Find where the given text appears and provide that cell's center as (X, Y) coordinate. 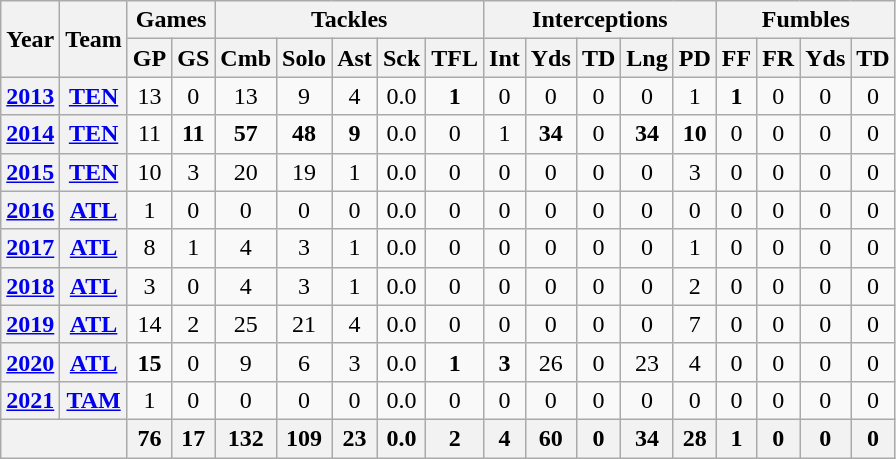
TFL (455, 58)
2015 (30, 172)
Fumbles (806, 20)
2021 (30, 400)
17 (194, 438)
GS (194, 58)
Sck (401, 58)
7 (694, 324)
19 (304, 172)
15 (149, 362)
2016 (30, 210)
Tackles (350, 20)
2017 (30, 248)
60 (550, 438)
25 (246, 324)
26 (550, 362)
2020 (30, 362)
Games (170, 20)
Ast (355, 58)
Lng (647, 58)
Interceptions (600, 20)
132 (246, 438)
2018 (30, 286)
PD (694, 58)
TAM (94, 400)
76 (149, 438)
Team (94, 39)
28 (694, 438)
2014 (30, 134)
48 (304, 134)
FR (778, 58)
8 (149, 248)
2019 (30, 324)
Cmb (246, 58)
109 (304, 438)
21 (304, 324)
57 (246, 134)
14 (149, 324)
2013 (30, 96)
6 (304, 362)
FF (736, 58)
20 (246, 172)
GP (149, 58)
Year (30, 39)
Int (505, 58)
Solo (304, 58)
